Capture the cell that displays the provided text and extract its (X, Y) central coordinate. 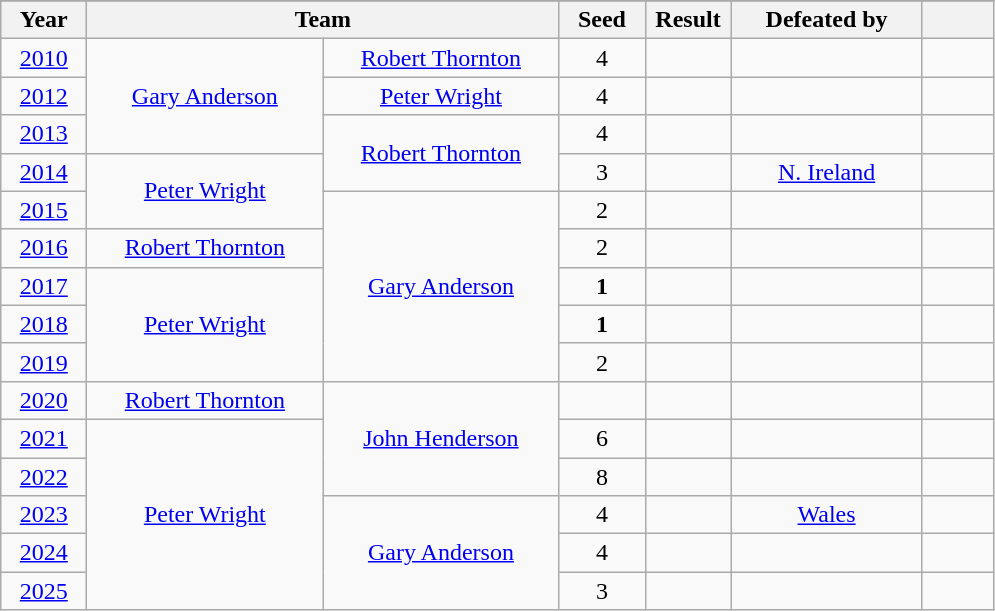
2014 (44, 172)
2016 (44, 248)
2023 (44, 515)
6 (602, 438)
2021 (44, 438)
Year (44, 20)
2017 (44, 286)
Result (688, 20)
2020 (44, 400)
Team (323, 20)
Wales (826, 515)
2025 (44, 591)
John Henderson (441, 438)
Defeated by (826, 20)
N. Ireland (826, 172)
2010 (44, 58)
2022 (44, 477)
2013 (44, 134)
Seed (602, 20)
2015 (44, 210)
2024 (44, 553)
2019 (44, 362)
2018 (44, 324)
8 (602, 477)
2012 (44, 96)
